Identify which cell holds the provided text, then report its [X, Y] central coordinate. 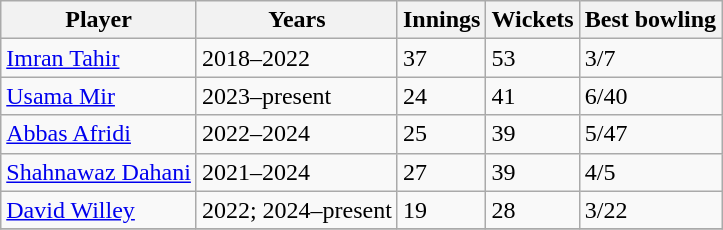
3/7 [650, 58]
Abbas Afridi [99, 134]
3/22 [650, 210]
41 [532, 96]
37 [441, 58]
Best bowling [650, 20]
Years [296, 20]
2023–present [296, 96]
2018–2022 [296, 58]
2021–2024 [296, 172]
David Willey [99, 210]
25 [441, 134]
19 [441, 210]
2022; 2024–present [296, 210]
Player [99, 20]
28 [532, 210]
24 [441, 96]
Shahnawaz Dahani [99, 172]
5/47 [650, 134]
27 [441, 172]
Innings [441, 20]
Usama Mir [99, 96]
4/5 [650, 172]
53 [532, 58]
6/40 [650, 96]
Wickets [532, 20]
Imran Tahir [99, 58]
2022–2024 [296, 134]
